Search for the cell housing the specified text and yield its [x, y] center coordinate. 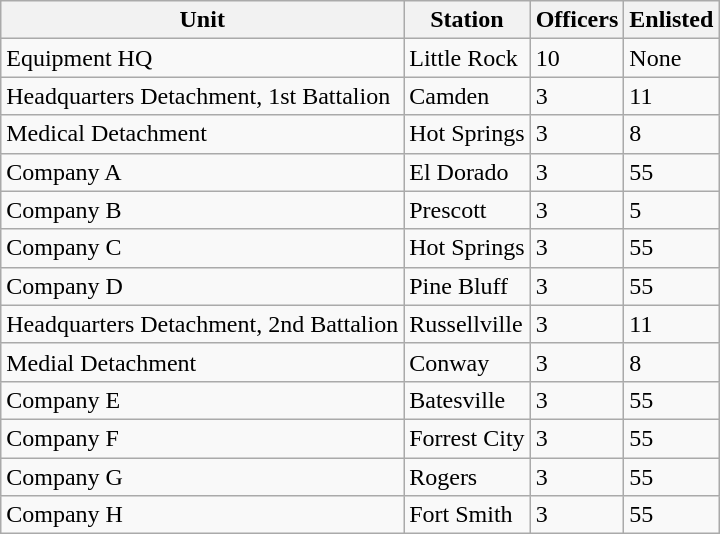
Company F [202, 438]
Unit [202, 20]
10 [577, 58]
Medial Detachment [202, 362]
Headquarters Detachment, 1st Battalion [202, 96]
Equipment HQ [202, 58]
Little Rock [467, 58]
Enlisted [672, 20]
Batesville [467, 400]
None [672, 58]
Rogers [467, 477]
Company D [202, 286]
Company H [202, 515]
Conway [467, 362]
5 [672, 210]
Medical Detachment [202, 134]
Fort Smith [467, 515]
Camden [467, 96]
Company E [202, 400]
Company G [202, 477]
Company C [202, 248]
Forrest City [467, 438]
Russellville [467, 324]
El Dorado [467, 172]
Officers [577, 20]
Prescott [467, 210]
Company B [202, 210]
Headquarters Detachment, 2nd Battalion [202, 324]
Pine Bluff [467, 286]
Station [467, 20]
Company A [202, 172]
